Determine the [x, y] coordinate at the center of the cell enclosing the given text.  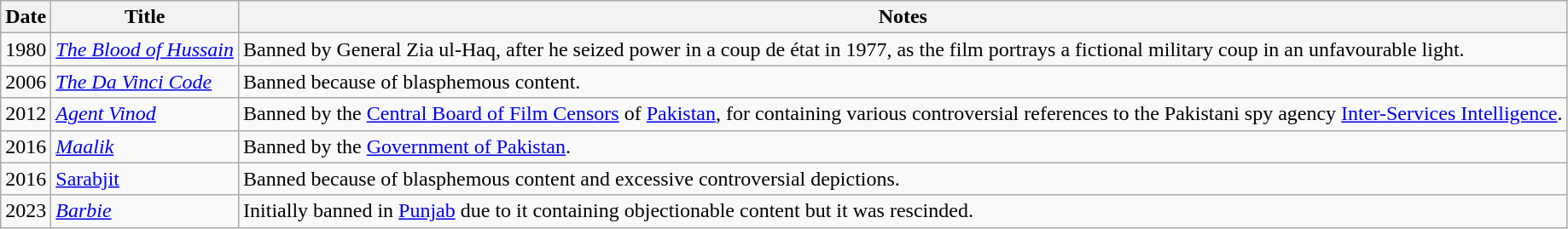
Title [145, 17]
The Blood of Hussain [145, 49]
2023 [26, 211]
Initially banned in Punjab due to it containing objectionable content but it was rescinded. [903, 211]
Banned by the Government of Pakistan. [903, 146]
Sarabjit [145, 179]
1980 [26, 49]
Maalik [145, 146]
Banned because of blasphemous content and excessive controversial depictions. [903, 179]
Banned because of blasphemous content. [903, 82]
2006 [26, 82]
Barbie [145, 211]
The Da Vinci Code [145, 82]
Notes [903, 17]
Date [26, 17]
2012 [26, 114]
Agent Vinod [145, 114]
